Search for the cell housing the specified text and yield its [X, Y] center coordinate. 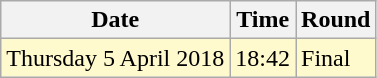
Date [116, 20]
18:42 [263, 58]
Time [263, 20]
Thursday 5 April 2018 [116, 58]
Final [336, 58]
Round [336, 20]
